For the text-containing cell, return its midpoint in (X, Y) coordinate format. 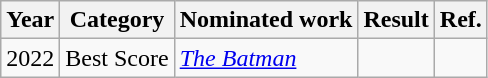
Ref. (460, 20)
Best Score (117, 58)
Category (117, 20)
2022 (30, 58)
The Batman (266, 58)
Result (396, 20)
Year (30, 20)
Nominated work (266, 20)
